Extract the [x, y] coordinate from the center of the cell holding the provided text.  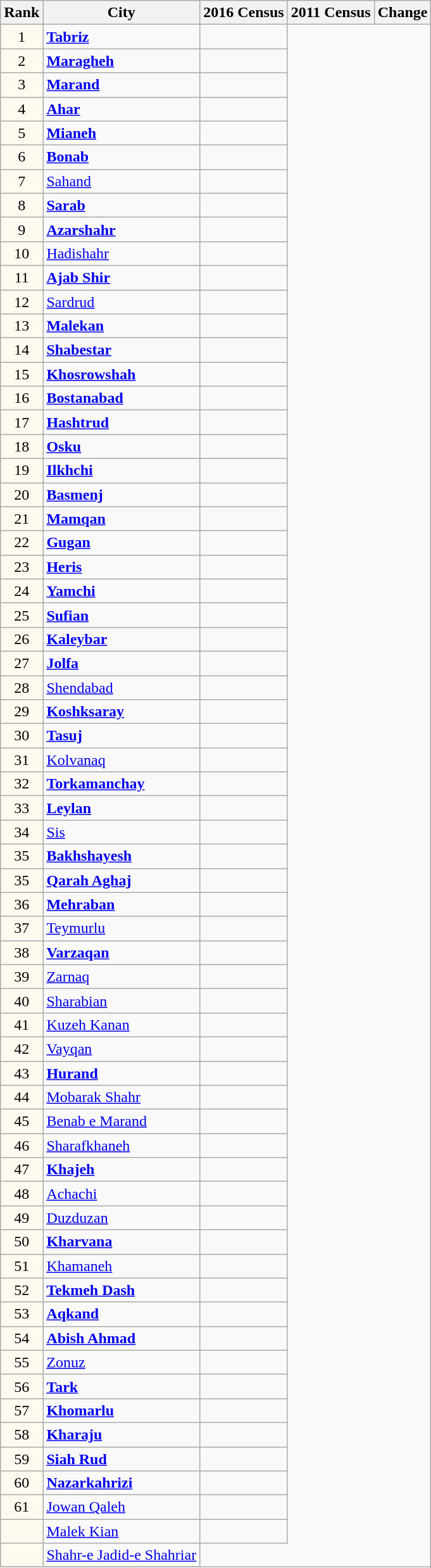
2 [22, 61]
26 [22, 639]
Tabriz [122, 37]
Mianeh [122, 133]
Sardrud [122, 302]
3 [22, 85]
9 [22, 229]
Bostanabad [122, 398]
Qarah Aghaj [122, 880]
Hashtrud [122, 422]
Yamchi [122, 591]
Sis [122, 832]
15 [22, 374]
Malekan [122, 326]
Ajab Shir [122, 277]
Gugan [122, 543]
Duzduzan [122, 1218]
Zonuz [122, 1362]
Sharabian [122, 1001]
Kaleybar [122, 639]
10 [22, 253]
Teymurlu [122, 928]
Kharvana [122, 1242]
18 [22, 446]
31 [22, 760]
46 [22, 1146]
Kuzeh Kanan [122, 1025]
1 [22, 37]
43 [22, 1073]
48 [22, 1194]
29 [22, 712]
Marand [122, 85]
Heris [122, 567]
Zarnaq [122, 977]
Khamaneh [122, 1266]
Sarab [122, 205]
Koshksaray [122, 712]
17 [22, 422]
44 [22, 1097]
Torkamanchay [122, 784]
32 [22, 784]
24 [22, 591]
58 [22, 1434]
Mobarak Shahr [122, 1097]
Sufian [122, 615]
38 [22, 952]
13 [22, 326]
Tark [122, 1386]
51 [22, 1266]
Shahr-e Jadid-e Shahriar [122, 1555]
Leylan [122, 808]
Khomarlu [122, 1410]
Ahar [122, 109]
Kharaju [122, 1434]
45 [22, 1122]
Malek Kian [122, 1531]
21 [22, 519]
30 [22, 736]
Sharafkhaneh [122, 1146]
41 [22, 1025]
Bonab [122, 157]
Aqkand [122, 1314]
Hadishahr [122, 253]
Khajeh [122, 1170]
52 [22, 1290]
5 [22, 133]
Sahand [122, 181]
36 [22, 904]
Jowan Qaleh [122, 1507]
50 [22, 1242]
7 [22, 181]
Azarshahr [122, 229]
Osku [122, 446]
Shabestar [122, 350]
22 [22, 543]
54 [22, 1338]
Shendabad [122, 687]
34 [22, 832]
49 [22, 1218]
Nazarkahrizi [122, 1483]
Tasuj [122, 736]
60 [22, 1483]
27 [22, 663]
23 [22, 567]
47 [22, 1170]
12 [22, 302]
20 [22, 495]
40 [22, 1001]
Maragheh [122, 61]
Abish Ahmad [122, 1338]
39 [22, 977]
Siah Rud [122, 1458]
Vayqan [122, 1049]
2016 Census [244, 13]
Bakhshayesh [122, 856]
Jolfa [122, 663]
Basmenj [122, 495]
Tekmeh Dash [122, 1290]
Change [403, 13]
City [122, 13]
Achachi [122, 1194]
37 [22, 928]
Khosrowshah [122, 374]
25 [22, 615]
Kolvanaq [122, 760]
56 [22, 1386]
53 [22, 1314]
Benab e Marand [122, 1122]
61 [22, 1507]
Rank [22, 13]
Hurand [122, 1073]
33 [22, 808]
55 [22, 1362]
6 [22, 157]
2011 Census [330, 13]
Mamqan [122, 519]
4 [22, 109]
57 [22, 1410]
Varzaqan [122, 952]
8 [22, 205]
42 [22, 1049]
28 [22, 687]
16 [22, 398]
59 [22, 1458]
19 [22, 471]
Ilkhchi [122, 471]
Mehraban [122, 904]
14 [22, 350]
11 [22, 277]
